Find where the given text appears and provide that cell's center as (X, Y) coordinate. 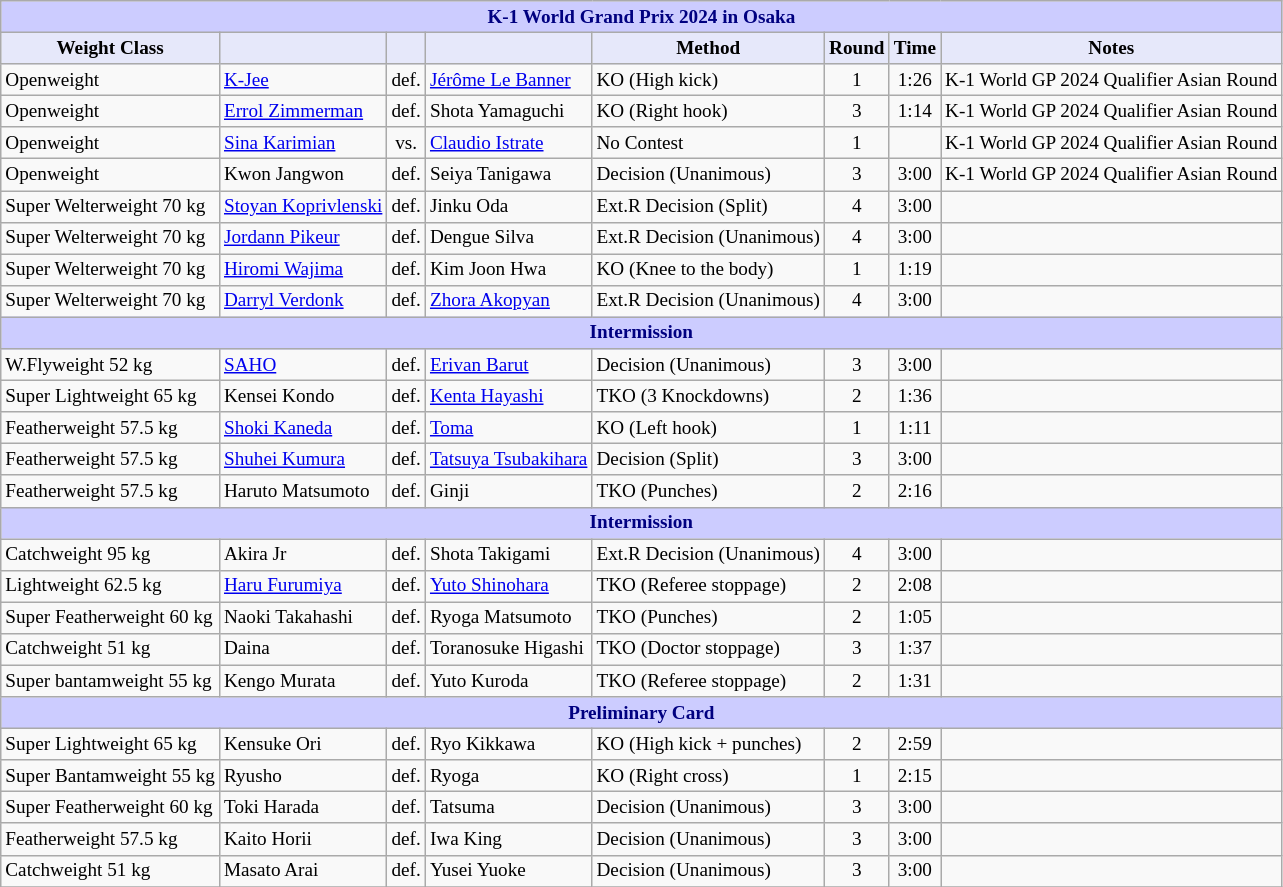
Kaito Horii (303, 839)
Method (708, 48)
Iwa King (508, 839)
Kwon Jangwon (303, 175)
Dengue Silva (508, 238)
Preliminary Card (642, 713)
1:26 (914, 80)
K-1 World Grand Prix 2024 in Osaka (642, 17)
KO (Left hook) (708, 428)
SAHO (303, 365)
Claudio Istrate (508, 143)
Notes (1112, 48)
Super Bantamweight 55 kg (110, 776)
Ginji (508, 491)
Ryusho (303, 776)
1:05 (914, 618)
Haruto Matsumoto (303, 491)
K-Jee (303, 80)
Kensuke Ori (303, 744)
1:36 (914, 396)
Ext.R Decision (Split) (708, 206)
Jérôme Le Banner (508, 80)
2:08 (914, 586)
1:31 (914, 681)
Shoki Kaneda (303, 428)
Catchweight 95 kg (110, 554)
Daina (303, 649)
Shota Yamaguchi (508, 111)
Kensei Kondo (303, 396)
vs. (406, 143)
Zhora Akopyan (508, 301)
Yuto Kuroda (508, 681)
TKO (Doctor stoppage) (708, 649)
Ryo Kikkawa (508, 744)
Super bantamweight 55 kg (110, 681)
Kengo Murata (303, 681)
Decision (Split) (708, 460)
Toki Harada (303, 808)
Stoyan Koprivlenski (303, 206)
Round (856, 48)
Toma (508, 428)
Masato Arai (303, 871)
Time (914, 48)
Kim Joon Hwa (508, 270)
Weight Class (110, 48)
Kenta Hayashi (508, 396)
KO (Knee to the body) (708, 270)
KO (Right hook) (708, 111)
Shuhei Kumura (303, 460)
2:16 (914, 491)
TKO (3 Knockdowns) (708, 396)
Yusei Yuoke (508, 871)
Shota Takigami (508, 554)
No Contest (708, 143)
2:59 (914, 744)
Jinku Oda (508, 206)
1:19 (914, 270)
Naoki Takahashi (303, 618)
1:14 (914, 111)
Errol Zimmerman (303, 111)
Toranosuke Higashi (508, 649)
Hiromi Wajima (303, 270)
2:15 (914, 776)
Haru Furumiya (303, 586)
Seiya Tanigawa (508, 175)
KO (Right cross) (708, 776)
Lightweight 62.5 kg (110, 586)
Darryl Verdonk (303, 301)
Tatsuya Tsubakihara (508, 460)
KO (High kick + punches) (708, 744)
1:37 (914, 649)
Yuto Shinohara (508, 586)
Ryoga (508, 776)
Akira Jr (303, 554)
Jordann Pikeur (303, 238)
Tatsuma (508, 808)
Erivan Barut (508, 365)
KO (High kick) (708, 80)
Sina Karimian (303, 143)
W.Flyweight 52 kg (110, 365)
Ryoga Matsumoto (508, 618)
1:11 (914, 428)
